From the cell containing the given text, extract its center point as [x, y] coordinate. 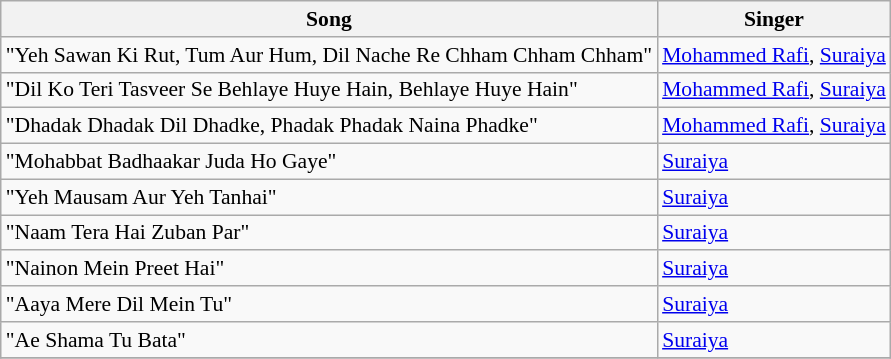
"Ae Shama Tu Bata" [329, 340]
"Naam Tera Hai Zuban Par" [329, 233]
"Mohabbat Badhaakar Juda Ho Gaye" [329, 162]
"Nainon Mein Preet Hai" [329, 269]
Song [329, 19]
"Dil Ko Teri Tasveer Se Behlaye Huye Hain, Behlaye Huye Hain" [329, 90]
"Yeh Mausam Aur Yeh Tanhai" [329, 197]
Singer [774, 19]
"Dhadak Dhadak Dil Dhadke, Phadak Phadak Naina Phadke" [329, 126]
"Aaya Mere Dil Mein Tu" [329, 304]
"Yeh Sawan Ki Rut, Tum Aur Hum, Dil Nache Re Chham Chham Chham" [329, 55]
